Locate the cell with the specified text and output its [x, y] center coordinate. 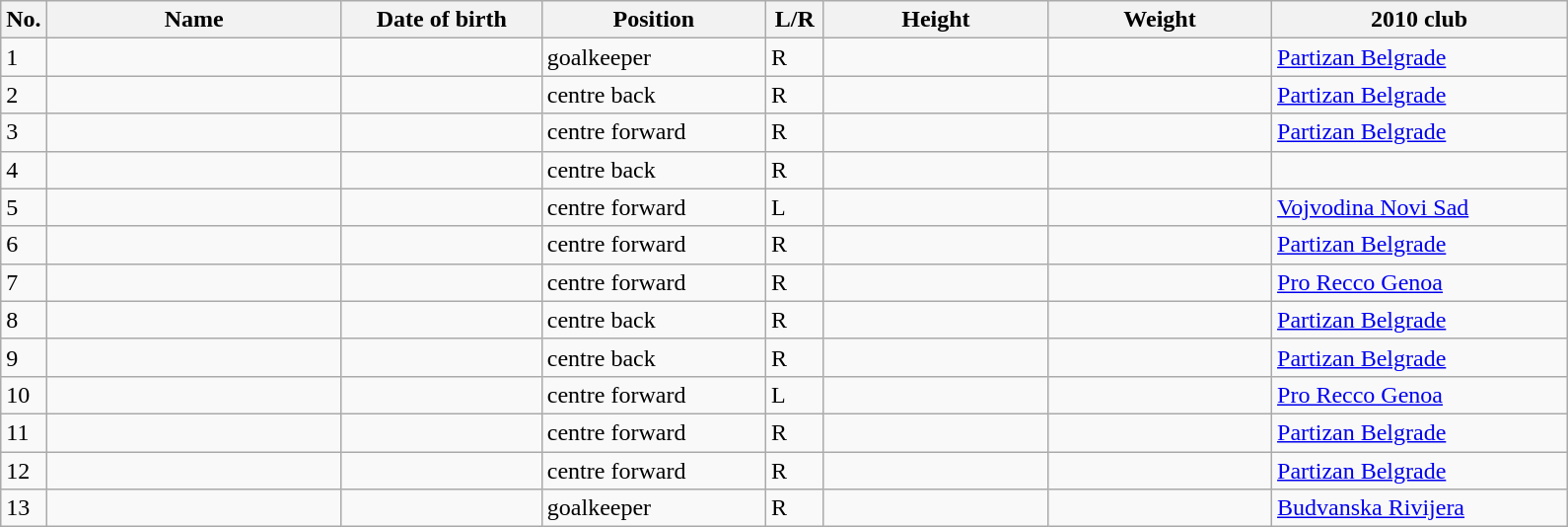
No. [24, 20]
12 [24, 471]
Vojvodina Novi Sad [1420, 207]
1 [24, 57]
L/R [795, 20]
10 [24, 395]
Weight [1160, 20]
5 [24, 207]
13 [24, 508]
Height [935, 20]
Position [653, 20]
11 [24, 432]
6 [24, 245]
9 [24, 357]
4 [24, 170]
8 [24, 320]
2 [24, 95]
Name [193, 20]
Budvanska Rivijera [1420, 508]
3 [24, 132]
2010 club [1420, 20]
Date of birth [442, 20]
7 [24, 282]
